Locate the cell with the specified text and output its [x, y] center coordinate. 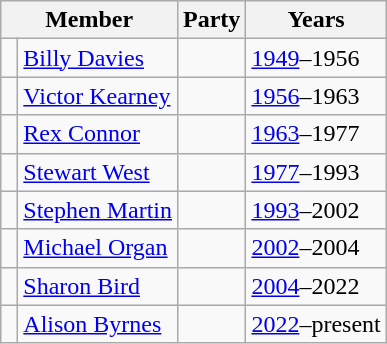
Michael Organ [98, 248]
2022–present [316, 324]
1963–1977 [316, 134]
Party [212, 20]
Billy Davies [98, 58]
Stewart West [98, 172]
Sharon Bird [98, 286]
Member [90, 20]
1949–1956 [316, 58]
1993–2002 [316, 210]
1977–1993 [316, 172]
2004–2022 [316, 286]
Stephen Martin [98, 210]
Rex Connor [98, 134]
Years [316, 20]
Alison Byrnes [98, 324]
Victor Kearney [98, 96]
1956–1963 [316, 96]
2002–2004 [316, 248]
